Return [x, y] of the center of cell containing provided text 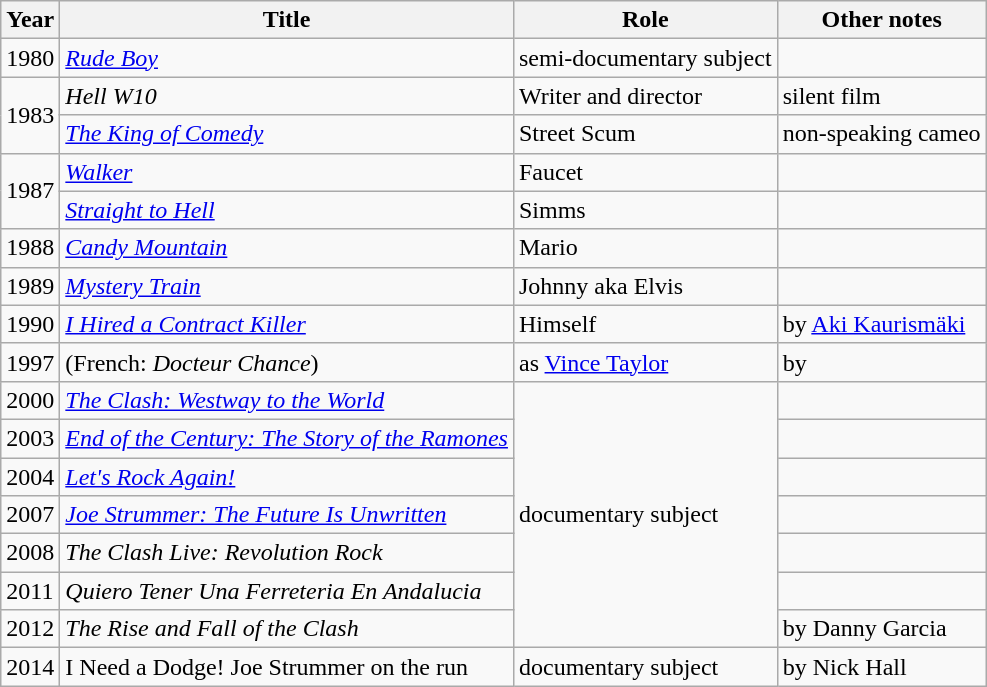
1990 [30, 324]
The Clash Live: Revolution Rock [287, 553]
2003 [30, 438]
Mario [645, 248]
Other notes [882, 20]
Simms [645, 210]
2007 [30, 515]
2000 [30, 400]
End of the Century: The Story of the Ramones [287, 438]
1980 [30, 58]
Mystery Train [287, 286]
non-speaking cameo [882, 134]
Year [30, 20]
semi-documentary subject [645, 58]
The Clash: Westway to the World [287, 400]
The King of Comedy [287, 134]
Faucet [645, 172]
by Aki Kaurismäki [882, 324]
1988 [30, 248]
2014 [30, 667]
Himself [645, 324]
1997 [30, 362]
Hell W10 [287, 96]
Walker [287, 172]
2008 [30, 553]
I Need a Dodge! Joe Strummer on the run [287, 667]
as Vince Taylor [645, 362]
Rude Boy [287, 58]
Quiero Tener Una Ferreteria En Andalucia [287, 591]
2012 [30, 629]
Title [287, 20]
Johnny aka Elvis [645, 286]
1989 [30, 286]
Writer and director [645, 96]
by [882, 362]
Let's Rock Again! [287, 477]
Candy Mountain [287, 248]
(French: Docteur Chance) [287, 362]
1983 [30, 115]
Joe Strummer: The Future Is Unwritten [287, 515]
I Hired a Contract Killer [287, 324]
Straight to Hell [287, 210]
2011 [30, 591]
Street Scum [645, 134]
by Nick Hall [882, 667]
silent film [882, 96]
The Rise and Fall of the Clash [287, 629]
1987 [30, 191]
Role [645, 20]
by Danny Garcia [882, 629]
2004 [30, 477]
